Extract the [x, y] coordinate from the center of the cell holding the provided text.  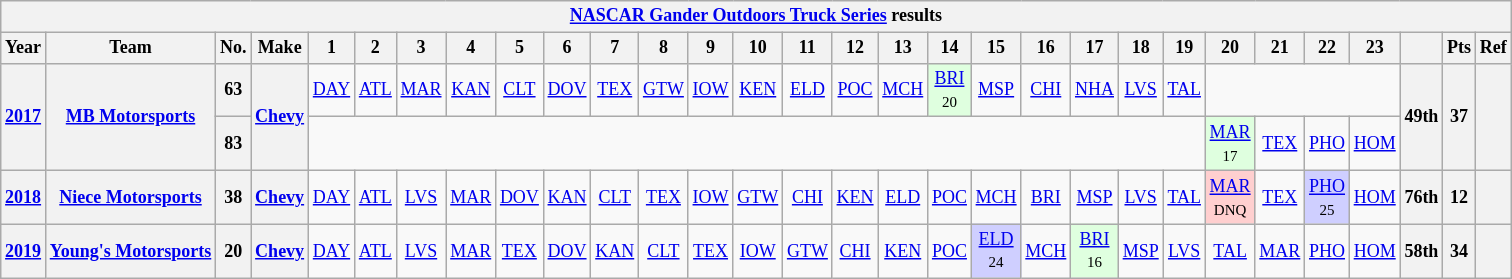
6 [567, 48]
BRI [1046, 197]
NASCAR Gander Outdoors Truck Series results [756, 16]
21 [1280, 48]
2 [375, 48]
Make [280, 48]
17 [1095, 48]
3 [421, 48]
11 [808, 48]
19 [1184, 48]
34 [1460, 251]
22 [1328, 48]
Ref [1493, 48]
Young's Motorsports [130, 251]
37 [1460, 116]
58th [1422, 251]
ELD24 [996, 251]
14 [950, 48]
BRI20 [950, 90]
63 [234, 90]
2018 [24, 197]
15 [996, 48]
2019 [24, 251]
Pts [1460, 48]
49th [1422, 116]
MAR17 [1230, 144]
10 [758, 48]
No. [234, 48]
7 [615, 48]
MARDNQ [1230, 197]
83 [234, 144]
BRI16 [1095, 251]
13 [903, 48]
Year [24, 48]
9 [710, 48]
38 [234, 197]
Team [130, 48]
76th [1422, 197]
23 [1374, 48]
Niece Motorsports [130, 197]
16 [1046, 48]
PHO25 [1328, 197]
18 [1140, 48]
5 [520, 48]
8 [664, 48]
NHA [1095, 90]
2017 [24, 116]
MB Motorsports [130, 116]
4 [471, 48]
1 [331, 48]
